Detect which cell encompasses the target text, then output its (x, y) center coordinate. 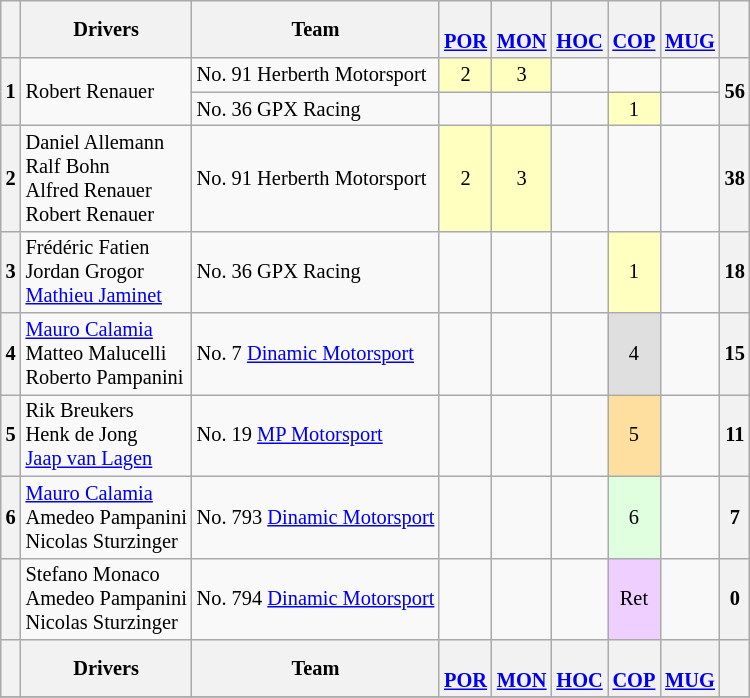
Frédéric Fatien Jordan Grogor Mathieu Jaminet (106, 272)
Rik Breukers Henk de Jong Jaap van Lagen (106, 435)
15 (735, 354)
Daniel Allemann Ralf Bohn Alfred Renauer Robert Renauer (106, 178)
Ret (634, 599)
Stefano Monaco Amedeo Pampanini Nicolas Sturzinger (106, 599)
Mauro Calamia Amedeo Pampanini Nicolas Sturzinger (106, 517)
38 (735, 178)
56 (735, 92)
No. 19 MP Motorsport (316, 435)
Robert Renauer (106, 92)
7 (735, 517)
No. 794 Dinamic Motorsport (316, 599)
18 (735, 272)
No. 7 Dinamic Motorsport (316, 354)
No. 793 Dinamic Motorsport (316, 517)
Mauro Calamia Matteo Malucelli Roberto Pampanini (106, 354)
11 (735, 435)
0 (735, 599)
